Search for the cell housing the specified text and yield its (x, y) center coordinate. 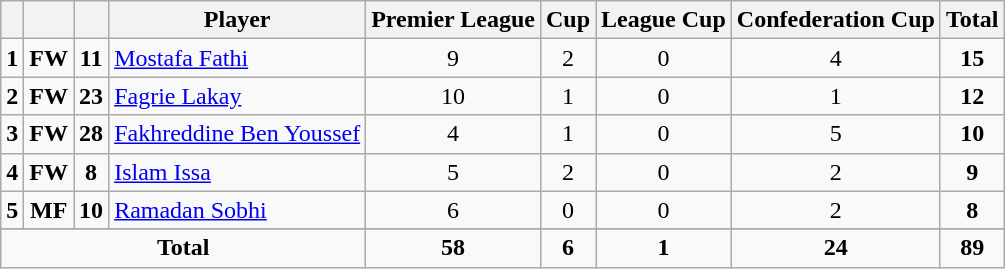
24 (836, 248)
Ramadan Sobhi (238, 210)
3 (12, 134)
Fagrie Lakay (238, 96)
Mostafa Fathi (238, 58)
Islam Issa (238, 172)
MF (49, 210)
Premier League (454, 20)
15 (972, 58)
23 (92, 96)
Cup (568, 20)
58 (454, 248)
11 (92, 58)
Fakhreddine Ben Youssef (238, 134)
12 (972, 96)
89 (972, 248)
Confederation Cup (836, 20)
League Cup (664, 20)
Player (238, 20)
28 (92, 134)
